Search for the cell housing the specified text and yield its (x, y) center coordinate. 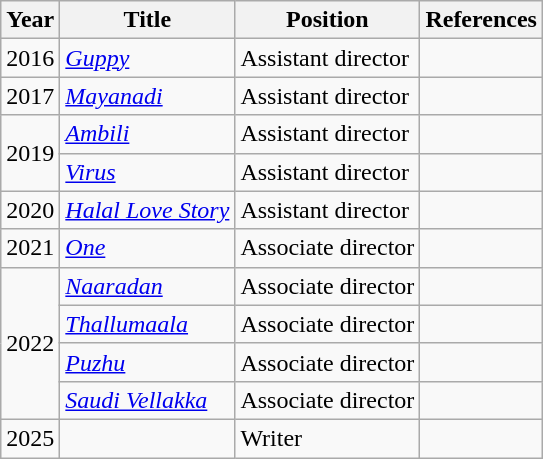
Title (148, 20)
One (148, 248)
Halal Love Story (148, 210)
2016 (30, 58)
References (482, 20)
2017 (30, 96)
Position (328, 20)
Naaradan (148, 286)
Saudi Vellakka (148, 400)
Puzhu (148, 362)
2020 (30, 210)
Thallumaala (148, 324)
2021 (30, 248)
Ambili (148, 134)
Year (30, 20)
Mayanadi (148, 96)
Writer (328, 438)
2022 (30, 343)
Virus (148, 172)
2025 (30, 438)
Guppy (148, 58)
2019 (30, 153)
